Detect which cell encompasses the target text, then output its (x, y) center coordinate. 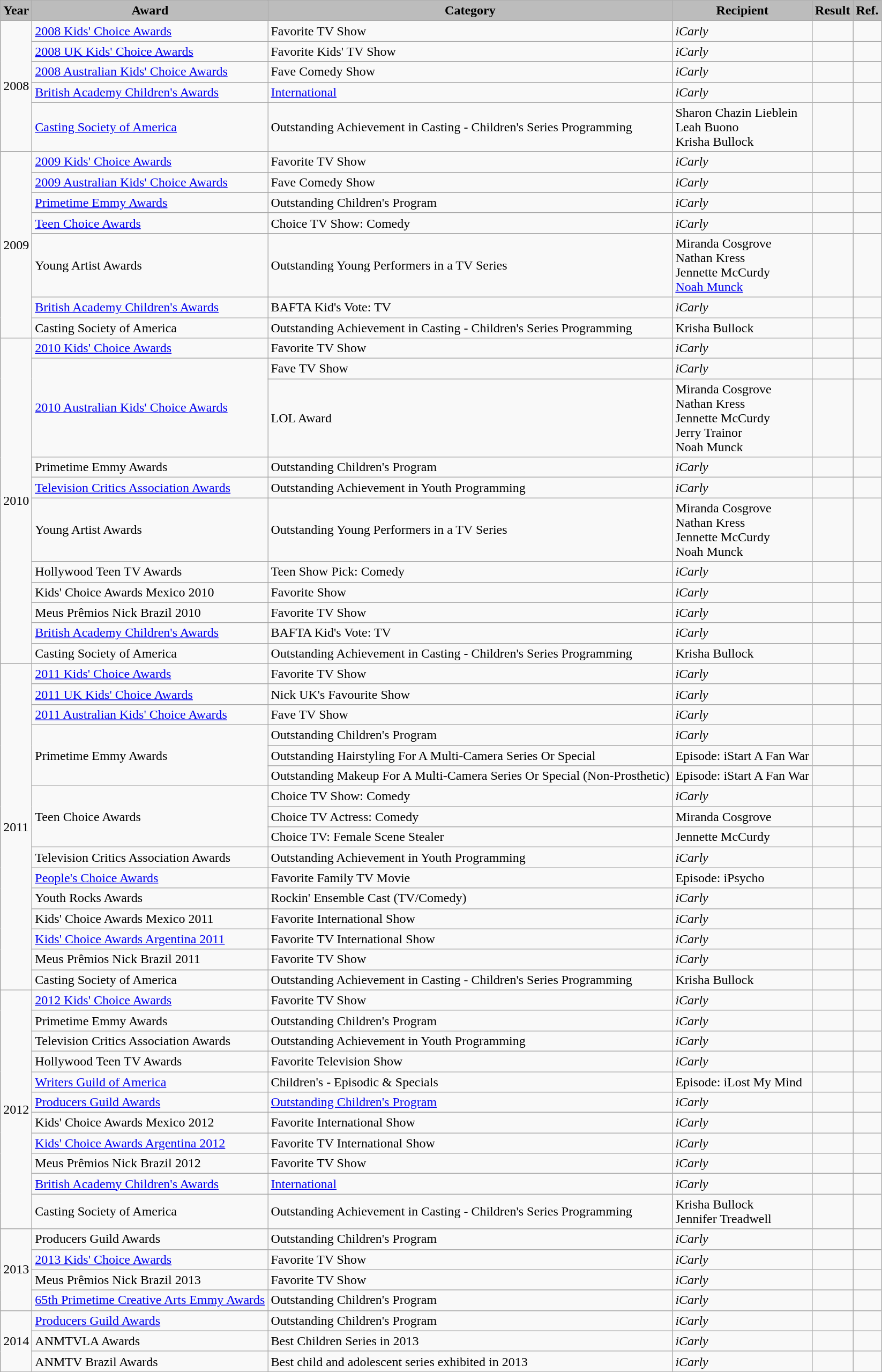
Year (16, 11)
Category (470, 11)
Meus Prêmios Nick Brazil 2011 (150, 959)
Outstanding Hairstyling For A Multi-Camera Series Or Special (470, 755)
2009 Australian Kids' Choice Awards (150, 182)
2010 Kids' Choice Awards (150, 348)
2012 Kids' Choice Awards (150, 1000)
Miranda Cosgrove (743, 817)
Best child and adolescent series exhibited in 2013 (470, 1361)
Kids' Choice Awards Mexico 2011 (150, 919)
2008 Australian Kids' Choice Awards (150, 72)
2011 (16, 826)
Teen Show Pick: Comedy (470, 572)
2011 Australian Kids' Choice Awards (150, 714)
2010 (16, 501)
Meus Prêmios Nick Brazil 2010 (150, 613)
2013 (16, 1270)
2011 UK Kids' Choice Awards (150, 694)
Youth Rocks Awards (150, 898)
Episode: iPsycho (743, 878)
Result (833, 11)
2013 Kids' Choice Awards (150, 1259)
LOL Award (470, 418)
Award (150, 11)
2010 Australian Kids' Choice Awards (150, 408)
ANMTV Brazil Awards (150, 1361)
Children's - Episodic & Specials (470, 1082)
Meus Prêmios Nick Brazil 2012 (150, 1164)
65th Primetime Creative Arts Emmy Awards (150, 1300)
Kids' Choice Awards Argentina 2012 (150, 1143)
People's Choice Awards (150, 878)
2009 (16, 244)
Outstanding Makeup For A Multi-Camera Series Or Special (Non-Prosthetic) (470, 776)
Krisha BullockJennifer Treadwell (743, 1211)
Rockin' Ensemble Cast (TV/Comedy) (470, 898)
Ref. (867, 11)
Sharon Chazin LiebleinLeah BuonoKrisha Bullock (743, 127)
2014 (16, 1341)
Favorite Show (470, 592)
Miranda CosgroveNathan KressJennette McCurdyJerry TrainorNoah Munck (743, 418)
Kids' Choice Awards Mexico 2010 (150, 592)
2012 (16, 1109)
Kids' Choice Awards Mexico 2012 (150, 1123)
Choice TV Actress: Comedy (470, 817)
2008 UK Kids' Choice Awards (150, 51)
Favorite Television Show (470, 1061)
ANMTVLA Awards (150, 1341)
Nick UK's Favourite Show (470, 694)
Best Children Series in 2013 (470, 1341)
Meus Prêmios Nick Brazil 2013 (150, 1280)
Recipient (743, 11)
2011 Kids' Choice Awards (150, 674)
Writers Guild of America (150, 1082)
Jennette McCurdy (743, 837)
2009 Kids' Choice Awards (150, 162)
2008 Kids' Choice Awards (150, 31)
Choice TV: Female Scene Stealer (470, 837)
Kids' Choice Awards Argentina 2011 (150, 939)
Favorite Family TV Movie (470, 878)
Favorite Kids' TV Show (470, 51)
Episode: iLost My Mind (743, 1082)
2008 (16, 86)
